Extract the (x, y) coordinate from the center of the cell holding the provided text.  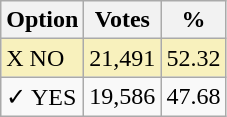
Votes (122, 20)
X NO (42, 58)
52.32 (194, 58)
21,491 (122, 58)
Option (42, 20)
✓ YES (42, 97)
% (194, 20)
19,586 (122, 97)
47.68 (194, 97)
